Return the (x, y) coordinate for the center point of the cell that contains the specified text.  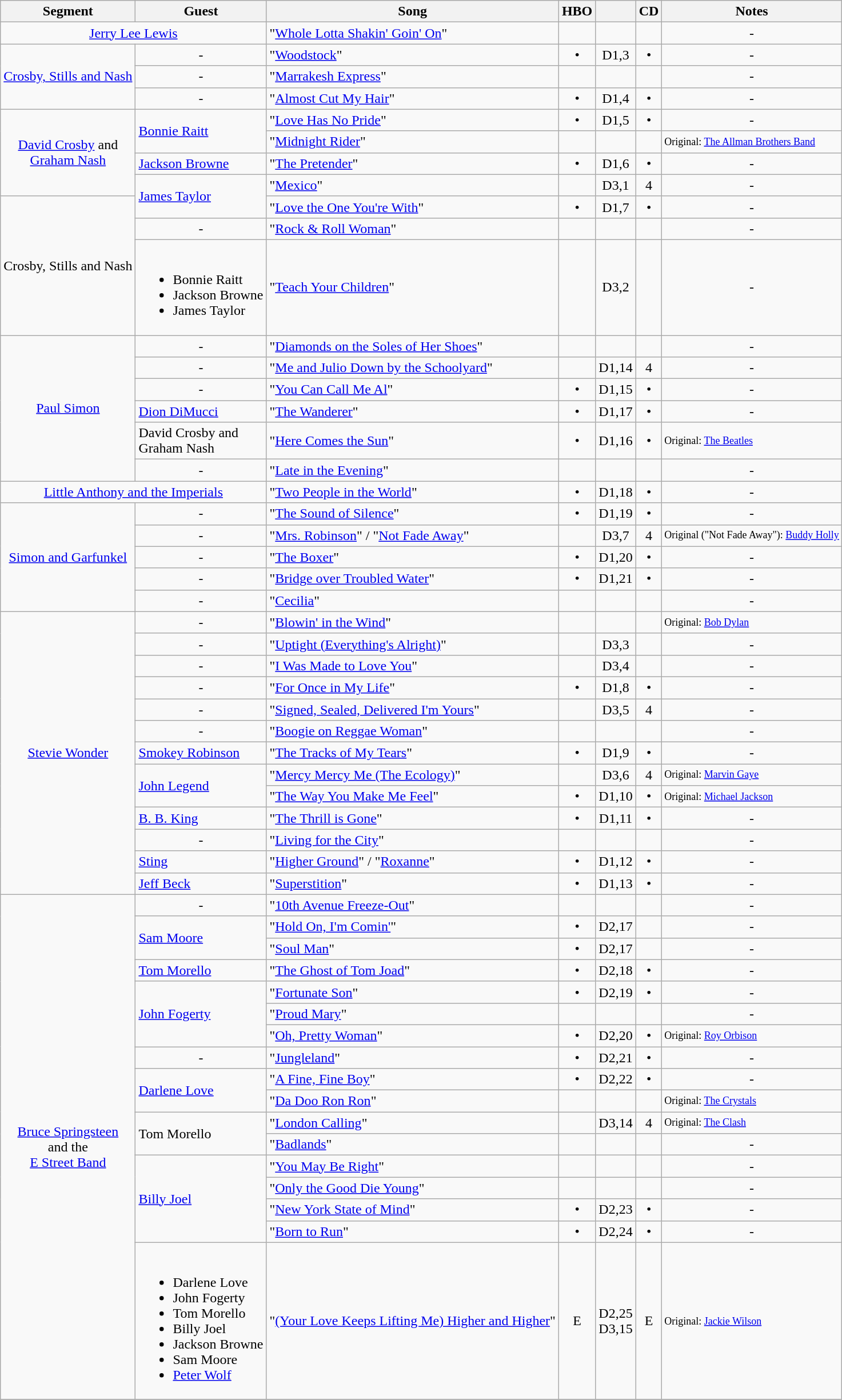
Original: Bob Dylan (752, 622)
Billy Joel (201, 1199)
Original: The Crystals (752, 1101)
"Me and Julio Down by the Schoolyard" (413, 368)
Bonnie RaittJackson BrowneJames Taylor (201, 287)
"The Boxer" (413, 557)
D2,18 (616, 970)
"(Your Love Keeps Lifting Me) Higher and Higher" (413, 1321)
D1,18 (616, 492)
Original ("Not Fade Away"): Buddy Holly (752, 535)
"Blowin' in the Wind" (413, 622)
D3,5 (616, 709)
"Here Comes the Sun" (413, 441)
D3,7 (616, 535)
D3,14 (616, 1123)
"Living for the City" (413, 840)
"Hold On, I'm Comin'" (413, 927)
D1,4 (616, 98)
D2,21 (616, 1058)
"Almost Cut My Hair" (413, 98)
Simon and Garfunkel (68, 557)
D3,4 (616, 666)
D3,3 (616, 644)
D3,1 (616, 185)
"The Way You Make Me Feel" (413, 797)
"Higher Ground" / "Roxanne" (413, 862)
Jerry Lee Lewis (134, 33)
D1,19 (616, 514)
D1,11 (616, 818)
"Proud Mary" (413, 1014)
Sting (201, 862)
"You Can Call Me Al" (413, 390)
D1,5 (616, 120)
"For Once in My Life" (413, 687)
"Late in the Evening" (413, 470)
Original: The Beatles (752, 441)
Dion DiMucci (201, 411)
D1,15 (616, 390)
D1,14 (616, 368)
"Badlands" (413, 1145)
John Legend (201, 786)
"Diamonds on the Soles of Her Shoes" (413, 346)
"The Wanderer" (413, 411)
HBO (577, 11)
"Love the One You're With" (413, 207)
Original: Marvin Gaye (752, 775)
D1,10 (616, 797)
Paul Simon (68, 408)
"The Sound of Silence" (413, 514)
Bonnie Raitt (201, 131)
Stevie Wonder (68, 753)
"New York State of Mind" (413, 1210)
"Marrakesh Express" (413, 77)
"The Pretender" (413, 163)
"Whole Lotta Shakin' Goin' On" (413, 33)
"Fortunate Son" (413, 992)
Darlene LoveJohn FogertyTom MorelloBilly JoelJackson BrowneSam MoorePeter Wolf (201, 1321)
Song (413, 11)
D1,20 (616, 557)
"Cecilia" (413, 601)
"Boogie on Reggae Woman" (413, 731)
"Jungleland" (413, 1058)
"Soul Man" (413, 949)
D1,3 (616, 55)
Original: Roy Orbison (752, 1035)
Original: Jackie Wilson (752, 1321)
"London Calling" (413, 1123)
Guest (201, 11)
"Mrs. Robinson" / "Not Fade Away" (413, 535)
Jackson Browne (201, 163)
"The Thrill is Gone" (413, 818)
D2,24 (616, 1231)
D1,7 (616, 207)
"The Tracks of My Tears" (413, 753)
"I Was Made to Love You" (413, 666)
"10th Avenue Freeze-Out" (413, 905)
Darlene Love (201, 1090)
Smokey Robinson (201, 753)
"Love Has No Pride" (413, 120)
"Superstition" (413, 883)
"A Fine, Fine Boy" (413, 1079)
D2,20 (616, 1035)
"Born to Run" (413, 1231)
D1,16 (616, 441)
D1,8 (616, 687)
Notes (752, 11)
"Only the Good Die Young" (413, 1188)
Original: Michael Jackson (752, 797)
D2,22 (616, 1079)
D1,21 (616, 579)
"Midnight Rider" (413, 142)
D2,23 (616, 1210)
Original: The Clash (752, 1123)
John Fogerty (201, 1014)
Little Anthony and the Imperials (134, 492)
James Taylor (201, 196)
"Uptight (Everything's Alright)" (413, 644)
"Oh, Pretty Woman" (413, 1035)
"Two People in the World" (413, 492)
"Mercy Mercy Me (The Ecology)" (413, 775)
D3,6 (616, 775)
"Teach Your Children" (413, 287)
D1,13 (616, 883)
"The Ghost of Tom Joad" (413, 970)
"Signed, Sealed, Delivered I'm Yours" (413, 709)
Bruce Springsteenand theE Street Band (68, 1147)
Segment (68, 11)
D2,19 (616, 992)
"Woodstock" (413, 55)
D1,17 (616, 411)
"Mexico" (413, 185)
Jeff Beck (201, 883)
Sam Moore (201, 938)
D1,12 (616, 862)
CD (649, 11)
D1,6 (616, 163)
D2,25D3,15 (616, 1321)
D1,9 (616, 753)
Original: The Allman Brothers Band (752, 142)
"Bridge over Troubled Water" (413, 579)
"You May Be Right" (413, 1166)
D3,2 (616, 287)
B. B. King (201, 818)
"Rock & Roll Woman" (413, 229)
"Da Doo Ron Ron" (413, 1101)
